For the text-containing cell, return its midpoint in (x, y) coordinate format. 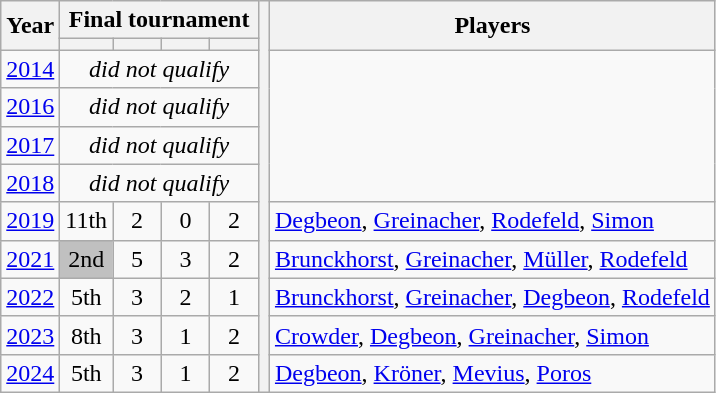
Brunckhorst, Greinacher, Müller, Rodefeld (492, 259)
2016 (30, 107)
Degbeon, Greinacher, Rodefeld, Simon (492, 221)
2014 (30, 69)
0 (186, 221)
Year (30, 26)
Crowder, Degbeon, Greinacher, Simon (492, 335)
8th (86, 335)
2nd (86, 259)
Players (492, 26)
2024 (30, 373)
Brunckhorst, Greinacher, Degbeon, Rodefeld (492, 297)
2018 (30, 183)
2019 (30, 221)
11th (86, 221)
2021 (30, 259)
2022 (30, 297)
5 (138, 259)
Degbeon, Kröner, Mevius, Poros (492, 373)
Final tournament (160, 20)
2023 (30, 335)
2017 (30, 145)
